Pinpoint the cell where the given text exists, returning its (x, y) midpoint coordinate. 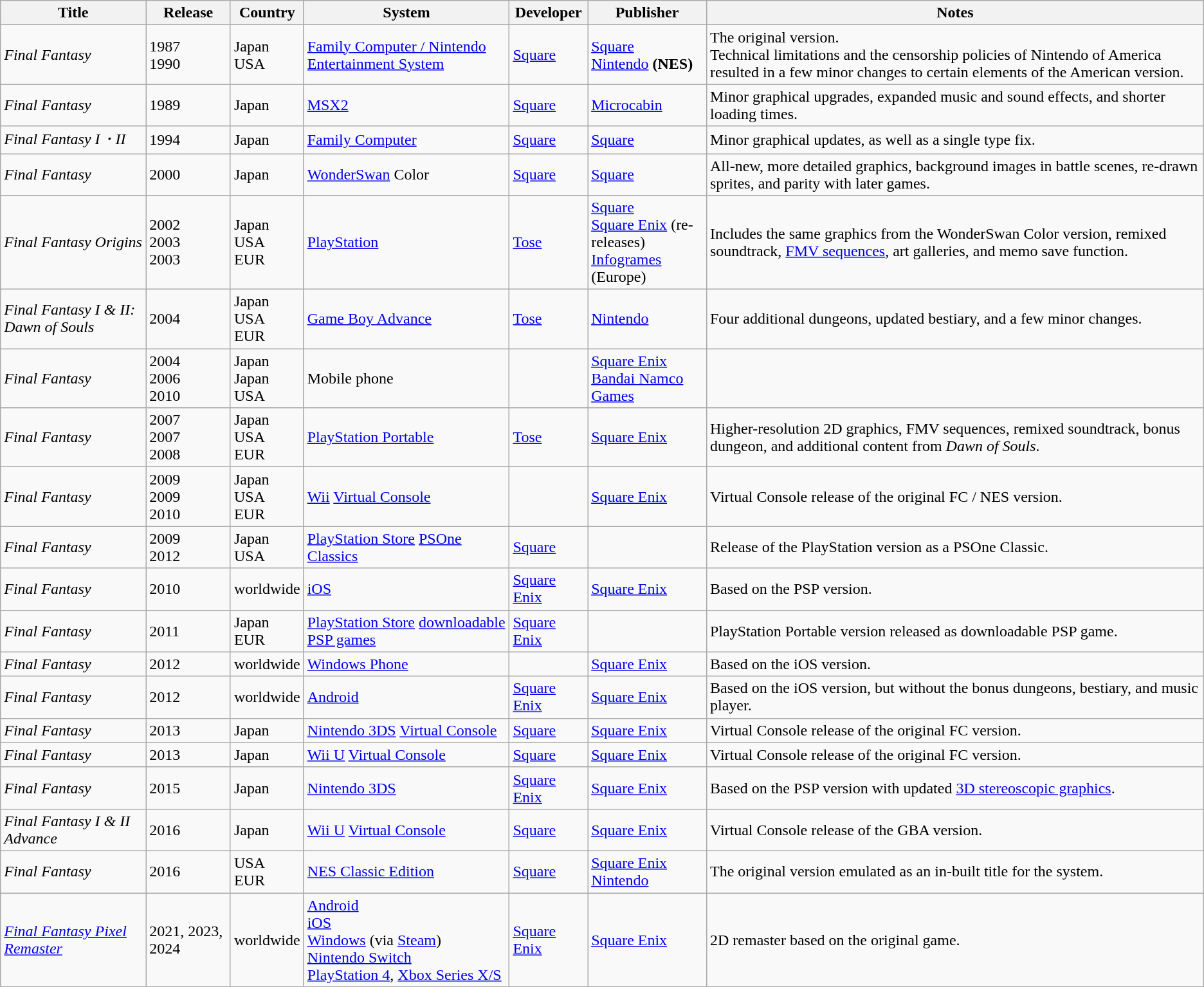
SquareSquare Enix (re-releases)Infogrames (Europe) (647, 243)
200420062010 (188, 378)
Based on the PSP version. (954, 589)
2011 (188, 631)
19871990 (188, 55)
SquareNintendo (NES) (647, 55)
PlayStation (406, 243)
1994 (188, 140)
Virtual Console release of the GBA version. (954, 830)
Minor graphical upgrades, expanded music and sound effects, and shorter loading times. (954, 106)
WonderSwan Color (406, 174)
Final Fantasy Pixel Remaster (73, 940)
1989 (188, 106)
Wii Virtual Console (406, 497)
Nintendo 3DS (406, 788)
Square EnixNintendo (647, 871)
Family Computer / Nintendo Entertainment System (406, 55)
Windows Phone (406, 664)
200920092010 (188, 497)
Publisher (647, 13)
Notes (954, 13)
Final Fantasy Origins (73, 243)
All-new, more detailed graphics, background images in battle scenes, re-drawn sprites, and parity with later games. (954, 174)
Four additional dungeons, updated bestiary, and a few minor changes. (954, 319)
Based on the iOS version. (954, 664)
PlayStation Store downloadable PSP games (406, 631)
Final Fantasy I・II (73, 140)
JapanEUR (267, 631)
USAEUR (267, 871)
2D remaster based on the original game. (954, 940)
The original version emulated as an in-built title for the system. (954, 871)
Includes the same graphics from the WonderSwan Color version, remixed soundtrack, FMV sequences, art galleries, and memo save function. (954, 243)
2015 (188, 788)
PlayStation Portable version released as downloadable PSP game. (954, 631)
2004 (188, 319)
Android (406, 697)
2010 (188, 589)
Country (267, 13)
Release (188, 13)
20092012 (188, 547)
Minor graphical updates, as well as a single type fix. (954, 140)
Based on the iOS version, but without the bonus dungeons, bestiary, and music player. (954, 697)
JapanJapanUSA (267, 378)
Game Boy Advance (406, 319)
2000 (188, 174)
PlayStation Portable (406, 438)
Title (73, 13)
Developer (549, 13)
Virtual Console release of the original FC / NES version. (954, 497)
Nintendo 3DS Virtual Console (406, 730)
Microcabin (647, 106)
Mobile phone (406, 378)
Final Fantasy I & II: Dawn of Souls (73, 319)
2021, 2023, 2024 (188, 940)
Family Computer (406, 140)
MSX2 (406, 106)
iOS (406, 589)
Higher-resolution 2D graphics, FMV sequences, remixed soundtrack, bonus dungeon, and additional content from Dawn of Souls. (954, 438)
Based on the PSP version with updated 3D stereoscopic graphics. (954, 788)
Release of the PlayStation version as a PSOne Classic. (954, 547)
PlayStation Store PSOne Classics (406, 547)
Final Fantasy I & II Advance (73, 830)
200220032003 (188, 243)
200720072008 (188, 438)
Square EnixBandai Namco Games (647, 378)
AndroidiOSWindows (via Steam)Nintendo SwitchPlayStation 4, Xbox Series X/S (406, 940)
Nintendo (647, 319)
NES Classic Edition (406, 871)
System (406, 13)
